Scan for the cell matching the given text and deliver its (x, y) coordinate at center. 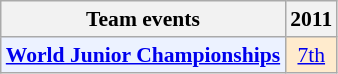
World Junior Championships (143, 55)
7th (311, 55)
Team events (143, 19)
2011 (311, 19)
